Pinpoint the cell where the given text exists, returning its [x, y] midpoint coordinate. 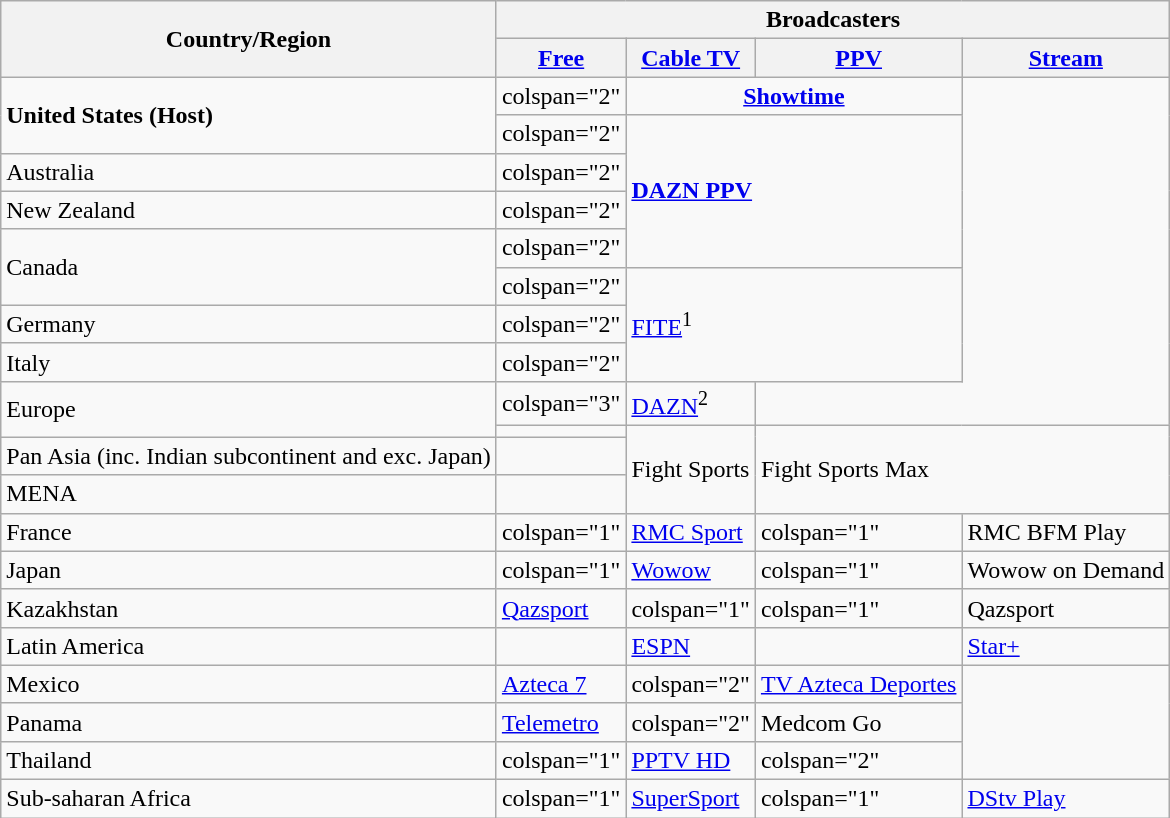
Free [561, 58]
Broadcasters [832, 20]
MENA [249, 494]
United States (Host) [249, 115]
DAZN2 [691, 404]
Cable TV [691, 58]
RMC BFM Play [1066, 532]
Azteca 7 [561, 684]
Star+ [1066, 646]
Japan [249, 570]
SuperSport [691, 799]
TV Azteca Deportes [858, 684]
FITE1 [794, 324]
colspan="3" [561, 404]
Germany [249, 324]
RMC Sport [691, 532]
Wowow [691, 570]
Fight Sports Max [962, 470]
ESPN [691, 646]
Mexico [249, 684]
Showtime [794, 96]
Fight Sports [691, 470]
Telemetro [561, 722]
PPV [858, 58]
DAZN PPV [794, 191]
France [249, 532]
Australia [249, 172]
Thailand [249, 760]
Stream [1066, 58]
Panama [249, 722]
Country/Region [249, 39]
DStv Play [1066, 799]
Canada [249, 267]
Sub-saharan Africa [249, 799]
Wowow on Demand [1066, 570]
Europe [249, 409]
Italy [249, 362]
Medcom Go [858, 722]
PPTV HD [691, 760]
Latin America [249, 646]
Pan Asia (inc. Indian subcontinent and exc. Japan) [249, 456]
New Zealand [249, 210]
Kazakhstan [249, 608]
